Extract the (x, y) coordinate from the center of the cell holding the provided text.  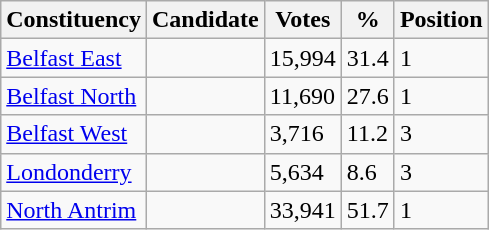
Votes (302, 20)
3,716 (302, 134)
33,941 (302, 210)
27.6 (368, 96)
11,690 (302, 96)
Belfast East (74, 58)
11.2 (368, 134)
5,634 (302, 172)
Belfast West (74, 134)
North Antrim (74, 210)
51.7 (368, 210)
Belfast North (74, 96)
Constituency (74, 20)
8.6 (368, 172)
31.4 (368, 58)
Londonderry (74, 172)
Position (441, 20)
15,994 (302, 58)
% (368, 20)
Candidate (205, 20)
